Find where the given text appears and provide that cell's center as [x, y] coordinate. 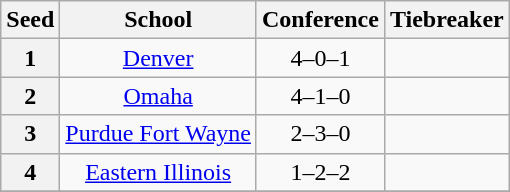
Tiebreaker [446, 20]
3 [30, 134]
4–0–1 [320, 58]
School [158, 20]
2 [30, 96]
1–2–2 [320, 172]
4 [30, 172]
Seed [30, 20]
Conference [320, 20]
Purdue Fort Wayne [158, 134]
2–3–0 [320, 134]
Omaha [158, 96]
4–1–0 [320, 96]
Eastern Illinois [158, 172]
1 [30, 58]
Denver [158, 58]
